From the cell containing the given text, extract its center point as [X, Y] coordinate. 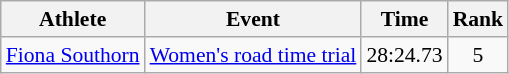
Rank [478, 19]
Fiona Southorn [73, 55]
Women's road time trial [254, 55]
Athlete [73, 19]
5 [478, 55]
28:24.73 [404, 55]
Time [404, 19]
Event [254, 19]
